Find where the given text appears and provide that cell's center as [X, Y] coordinate. 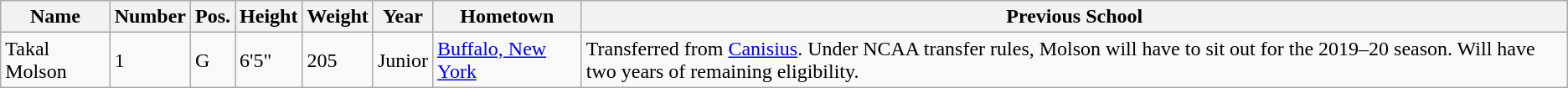
Weight [338, 17]
Takal Molson [55, 60]
Previous School [1074, 17]
Number [150, 17]
1 [150, 60]
Buffalo, New York [507, 60]
6'5" [269, 60]
G [213, 60]
Year [402, 17]
Height [269, 17]
Hometown [507, 17]
Junior [402, 60]
Name [55, 17]
Pos. [213, 17]
205 [338, 60]
